Find where the given text appears and provide that cell's center as (X, Y) coordinate. 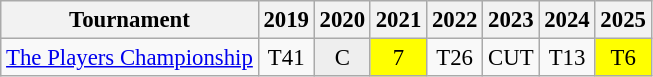
2022 (455, 20)
C (342, 58)
Tournament (130, 20)
The Players Championship (130, 58)
2021 (398, 20)
7 (398, 58)
T13 (567, 58)
T41 (286, 58)
CUT (511, 58)
2019 (286, 20)
T6 (623, 58)
2024 (567, 20)
2020 (342, 20)
2023 (511, 20)
2025 (623, 20)
T26 (455, 58)
